From the cell containing the given text, extract its center point as [X, Y] coordinate. 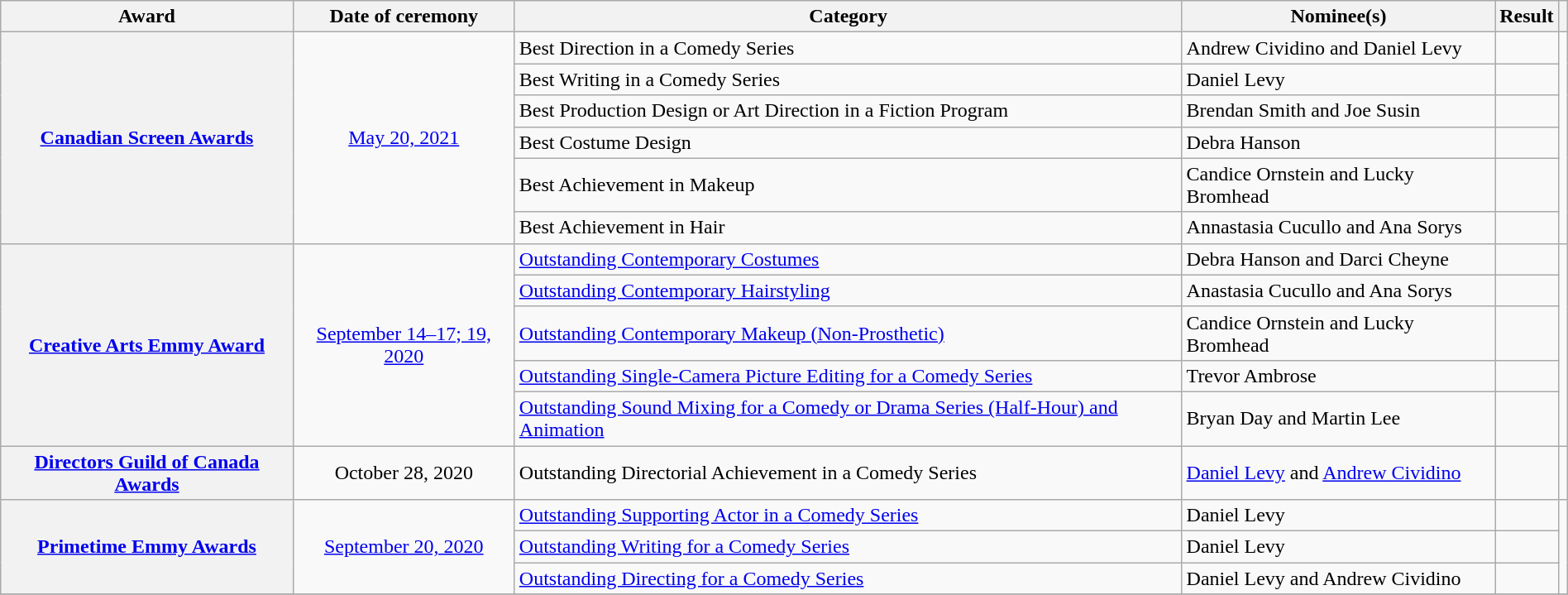
Date of ceremony [404, 17]
Best Direction in a Comedy Series [849, 48]
Outstanding Directing for a Comedy Series [849, 578]
Outstanding Contemporary Hairstyling [849, 290]
Outstanding Contemporary Costumes [849, 259]
Best Costume Design [849, 142]
Annastasia Cucullo and Ana Sorys [1338, 228]
October 28, 2020 [404, 472]
Nominee(s) [1338, 17]
Outstanding Supporting Actor in a Comedy Series [849, 516]
Canadian Screen Awards [147, 137]
September 14–17; 19, 2020 [404, 344]
September 20, 2020 [404, 547]
Directors Guild of Canada Awards [147, 472]
Outstanding Single-Camera Picture Editing for a Comedy Series [849, 376]
Best Achievement in Makeup [849, 185]
Andrew Cividino and Daniel Levy [1338, 48]
Trevor Ambrose [1338, 376]
Outstanding Writing for a Comedy Series [849, 547]
Outstanding Directorial Achievement in a Comedy Series [849, 472]
Outstanding Sound Mixing for a Comedy or Drama Series (Half-Hour) and Animation [849, 419]
Outstanding Contemporary Makeup (Non-Prosthetic) [849, 333]
Result [1527, 17]
Debra Hanson [1338, 142]
Category [849, 17]
Award [147, 17]
Best Production Design or Art Direction in a Fiction Program [849, 111]
Bryan Day and Martin Lee [1338, 419]
Debra Hanson and Darci Cheyne [1338, 259]
Best Achievement in Hair [849, 228]
May 20, 2021 [404, 137]
Primetime Emmy Awards [147, 547]
Best Writing in a Comedy Series [849, 79]
Brendan Smith and Joe Susin [1338, 111]
Creative Arts Emmy Award [147, 344]
Anastasia Cucullo and Ana Sorys [1338, 290]
